Return the (x, y) coordinate for the center point of the cell that contains the specified text.  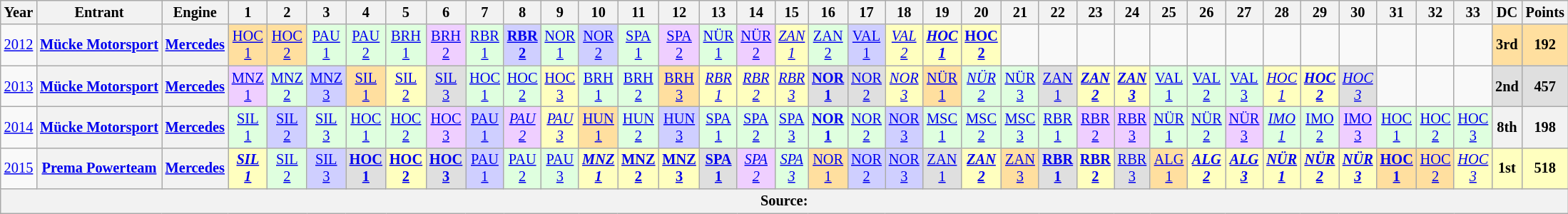
13 (719, 12)
Source: (785, 201)
2014 (19, 127)
4 (366, 12)
32 (1435, 12)
198 (1545, 127)
VAL3 (1244, 86)
1 (248, 12)
31 (1397, 12)
192 (1545, 45)
16 (828, 12)
18 (905, 12)
12 (679, 12)
HUN1 (598, 127)
HUN3 (679, 127)
3rd (1507, 45)
BRH3 (679, 86)
MSC2 (981, 127)
2 (287, 12)
HUN2 (638, 127)
3 (327, 12)
Entrant (99, 12)
15 (792, 12)
2013 (19, 86)
DC (1507, 12)
11 (638, 12)
22 (1057, 12)
IMO1 (1281, 127)
Prema Powerteam (99, 168)
26 (1207, 12)
27 (1244, 12)
ALG2 (1207, 168)
25 (1169, 12)
IMO2 (1320, 127)
ALG1 (1169, 168)
Points (1545, 12)
21 (1020, 12)
2nd (1507, 86)
IMO3 (1358, 127)
MSC3 (1020, 127)
457 (1545, 86)
23 (1096, 12)
7 (485, 12)
Year (19, 12)
5 (406, 12)
24 (1132, 12)
29 (1320, 12)
8th (1507, 127)
518 (1545, 168)
17 (866, 12)
14 (756, 12)
19 (942, 12)
8 (522, 12)
Engine (195, 12)
10 (598, 12)
2012 (19, 45)
2015 (19, 168)
6 (446, 12)
1st (1507, 168)
20 (981, 12)
MSC1 (942, 127)
9 (561, 12)
33 (1472, 12)
30 (1358, 12)
28 (1281, 12)
ALG3 (1244, 168)
